For the text-containing cell, return its midpoint in [X, Y] coordinate format. 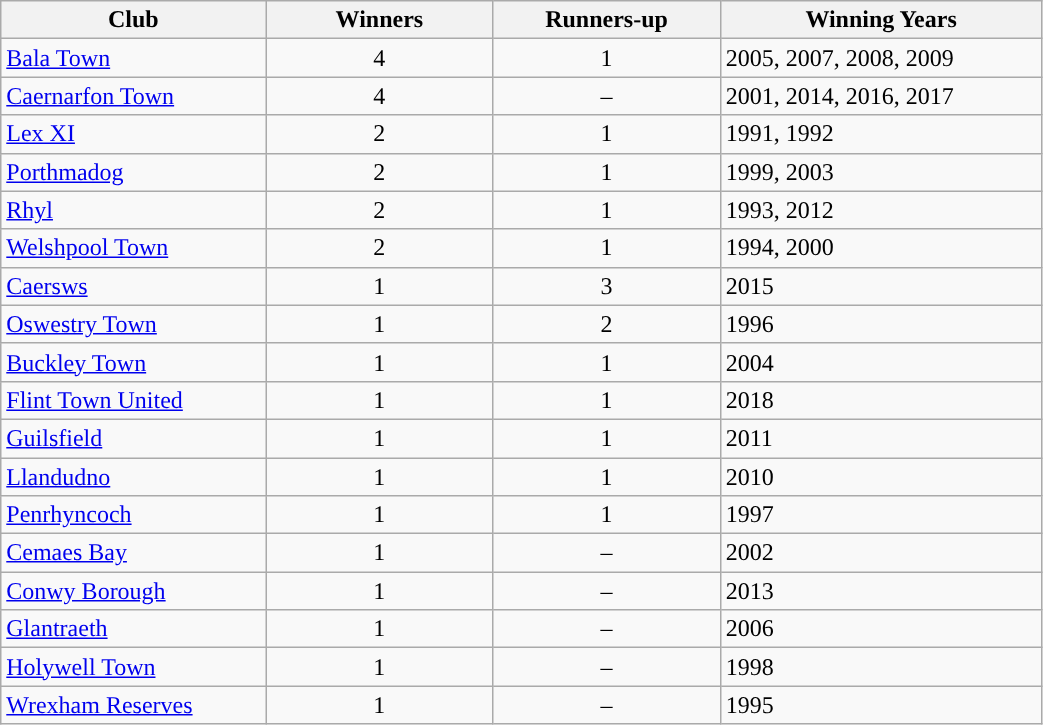
1997 [881, 515]
Glantraeth [134, 629]
Club [134, 20]
1996 [881, 324]
Buckley Town [134, 362]
Runners-up [606, 20]
2018 [881, 400]
1993, 2012 [881, 210]
Penrhyncoch [134, 515]
2002 [881, 553]
Winning Years [881, 20]
1998 [881, 667]
2006 [881, 629]
Llandudno [134, 477]
Lex XI [134, 134]
Bala Town [134, 58]
Conwy Borough [134, 591]
Caersws [134, 286]
2013 [881, 591]
2005, 2007, 2008, 2009 [881, 58]
2001, 2014, 2016, 2017 [881, 96]
Rhyl [134, 210]
Oswestry Town [134, 324]
Flint Town United [134, 400]
Porthmadog [134, 172]
Holywell Town [134, 667]
2015 [881, 286]
1994, 2000 [881, 248]
2011 [881, 438]
Winners [380, 20]
2010 [881, 477]
Cemaes Bay [134, 553]
1991, 1992 [881, 134]
1999, 2003 [881, 172]
1995 [881, 705]
Guilsfield [134, 438]
Caernarfon Town [134, 96]
2004 [881, 362]
3 [606, 286]
Wrexham Reserves [134, 705]
Welshpool Town [134, 248]
